Return the (X, Y) coordinate for the center point of the cell that contains the specified text.  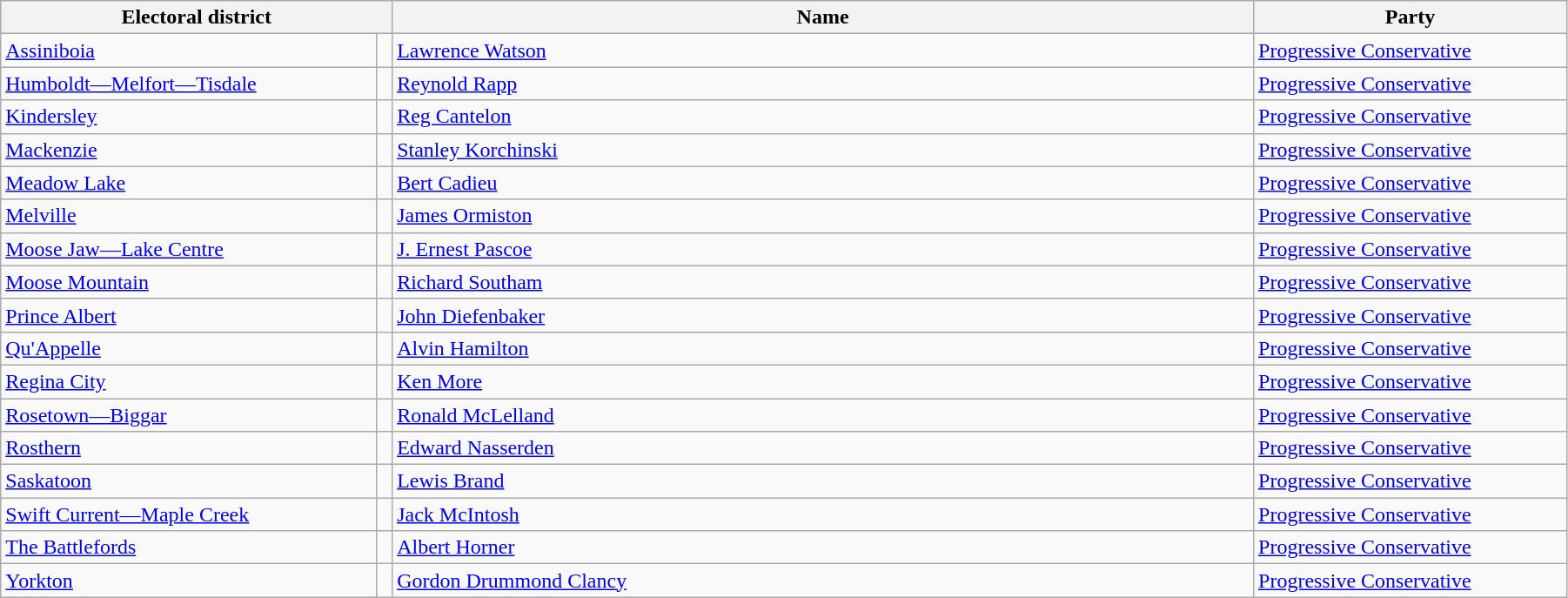
Richard Southam (823, 282)
John Diefenbaker (823, 315)
Electoral district (197, 17)
Gordon Drummond Clancy (823, 581)
Yorkton (189, 581)
Jack McIntosh (823, 514)
Prince Albert (189, 315)
Party (1411, 17)
Regina City (189, 381)
Moose Jaw—Lake Centre (189, 249)
The Battlefords (189, 548)
Bert Cadieu (823, 183)
Humboldt—Melfort—Tisdale (189, 84)
Swift Current—Maple Creek (189, 514)
Lawrence Watson (823, 50)
Rosthern (189, 448)
Rosetown—Biggar (189, 415)
Reg Cantelon (823, 117)
Albert Horner (823, 548)
James Ormiston (823, 216)
Meadow Lake (189, 183)
Ken More (823, 381)
Lewis Brand (823, 481)
Reynold Rapp (823, 84)
Qu'Appelle (189, 348)
Melville (189, 216)
J. Ernest Pascoe (823, 249)
Moose Mountain (189, 282)
Mackenzie (189, 150)
Alvin Hamilton (823, 348)
Stanley Korchinski (823, 150)
Edward Nasserden (823, 448)
Ronald McLelland (823, 415)
Assiniboia (189, 50)
Saskatoon (189, 481)
Kindersley (189, 117)
Name (823, 17)
